Pinpoint the cell where the given text exists, returning its [X, Y] midpoint coordinate. 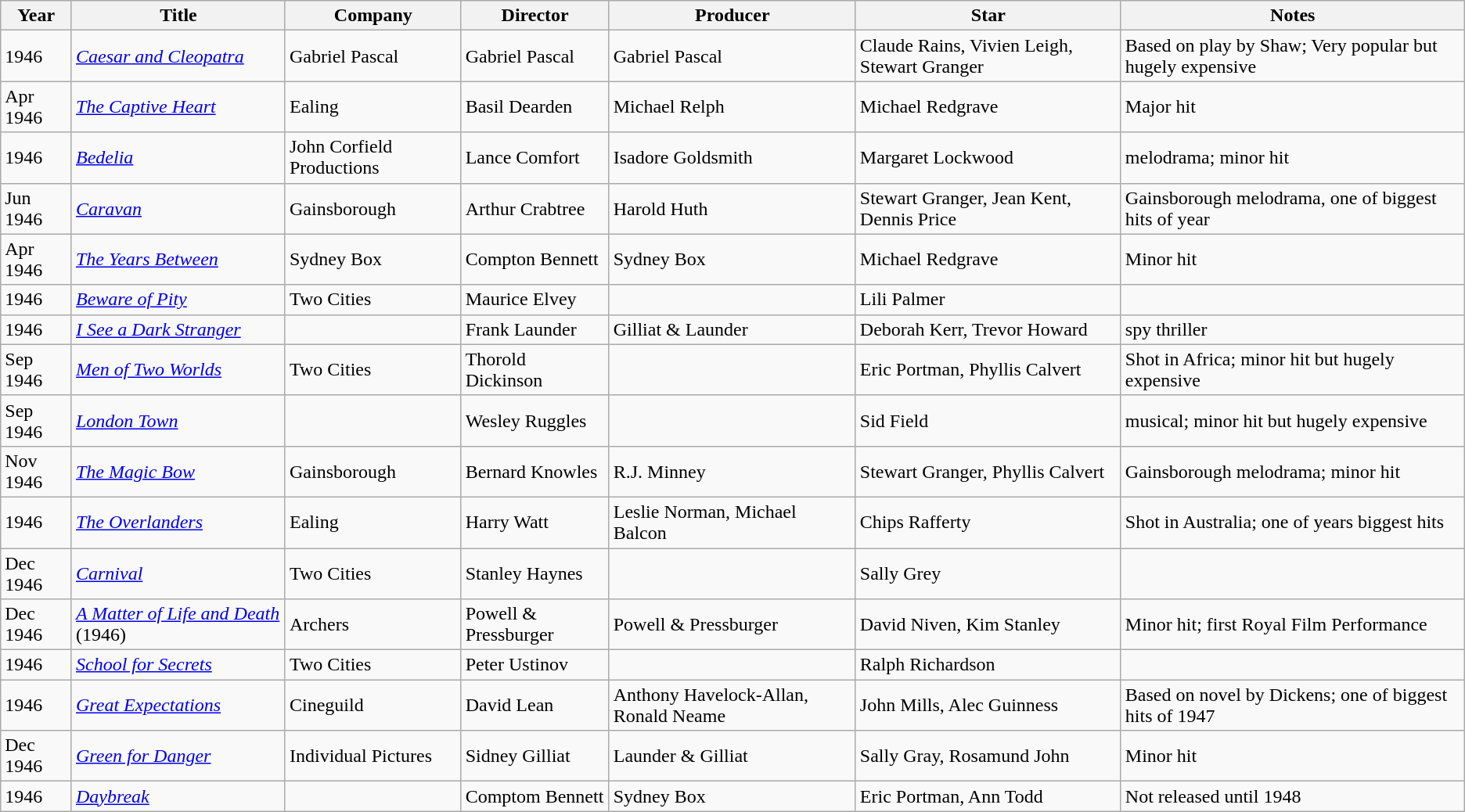
Great Expectations [178, 706]
A Matter of Life and Death (1946) [178, 624]
The Overlanders [178, 523]
Claude Rains, Vivien Leigh, Stewart Granger [988, 56]
Stanley Haynes [535, 573]
musical; minor hit but hugely expensive [1293, 421]
Deborah Kerr, Trevor Howard [988, 329]
David Niven, Kim Stanley [988, 624]
Shot in Australia; one of years biggest hits [1293, 523]
Company [373, 16]
Stewart Granger, Jean Kent, Dennis Price [988, 208]
Major hit [1293, 106]
Gilliat & Launder [732, 329]
R.J. Minney [732, 471]
John Mills, Alec Guinness [988, 706]
Archers [373, 624]
Eric Portman, Phyllis Calvert [988, 369]
Frank Launder [535, 329]
Comptom Bennett [535, 796]
Arthur Crabtree [535, 208]
Star [988, 16]
Cineguild [373, 706]
Sidney Gilliat [535, 756]
spy thriller [1293, 329]
Based on play by Shaw; Very popular but hugely expensive [1293, 56]
Minor hit; first Royal Film Performance [1293, 624]
Year [36, 16]
Producer [732, 16]
Director [535, 16]
Caesar and Cleopatra [178, 56]
The Captive Heart [178, 106]
London Town [178, 421]
David Lean [535, 706]
The Years Between [178, 260]
Peter Ustinov [535, 665]
Ralph Richardson [988, 665]
Caravan [178, 208]
The Magic Bow [178, 471]
Basil Dearden [535, 106]
Harry Watt [535, 523]
Men of Two Worlds [178, 369]
I See a Dark Stranger [178, 329]
Lili Palmer [988, 300]
Nov 1946 [36, 471]
Stewart Granger, Phyllis Calvert [988, 471]
Individual Pictures [373, 756]
Green for Danger [178, 756]
Jun 1946 [36, 208]
Thorold Dickinson [535, 369]
Eric Portman, Ann Todd [988, 796]
Sally Grey [988, 573]
Chips Rafferty [988, 523]
Leslie Norman, Michael Balcon [732, 523]
Anthony Havelock-Allan, Ronald Neame [732, 706]
Notes [1293, 16]
Isadore Goldsmith [732, 158]
Based on novel by Dickens; one of biggest hits of 1947 [1293, 706]
School for Secrets [178, 665]
Maurice Elvey [535, 300]
Daybreak [178, 796]
Title [178, 16]
Carnival [178, 573]
Lance Comfort [535, 158]
Wesley Ruggles [535, 421]
Sid Field [988, 421]
Harold Huth [732, 208]
Bernard Knowles [535, 471]
Sally Gray, Rosamund John [988, 756]
Launder & Gilliat [732, 756]
Bedelia [178, 158]
Michael Relph [732, 106]
Gainsborough melodrama, one of biggest hits of year [1293, 208]
Compton Bennett [535, 260]
Shot in Africa; minor hit but hugely expensive [1293, 369]
melodrama; minor hit [1293, 158]
John Corfield Productions [373, 158]
Beware of Pity [178, 300]
Margaret Lockwood [988, 158]
Gainsborough melodrama; minor hit [1293, 471]
Not released until 1948 [1293, 796]
